Detect which cell encompasses the target text, then output its (x, y) center coordinate. 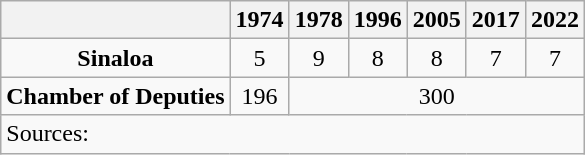
1978 (318, 20)
5 (260, 58)
Chamber of Deputies (116, 96)
Sinaloa (116, 58)
2022 (554, 20)
196 (260, 96)
9 (318, 58)
1996 (378, 20)
2017 (496, 20)
300 (436, 96)
1974 (260, 20)
2005 (436, 20)
Sources: (293, 134)
